Locate the cell with the specified text and output its (x, y) center coordinate. 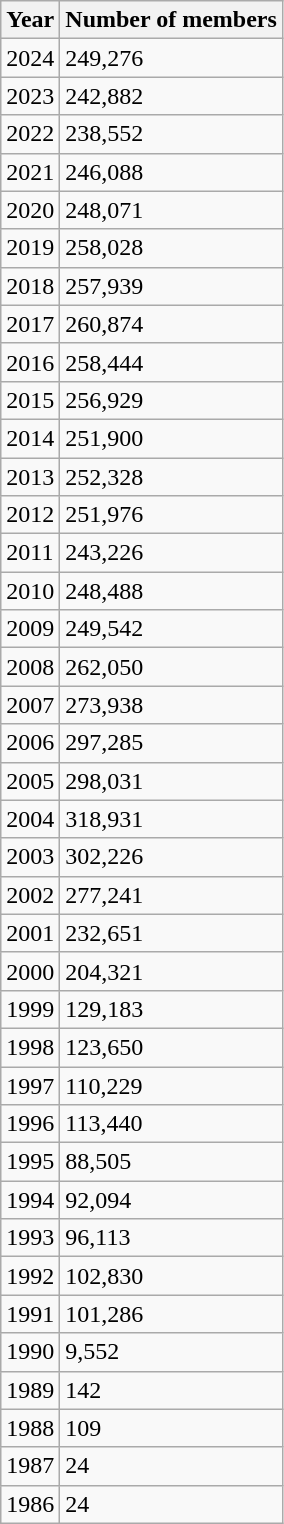
2019 (30, 248)
2009 (30, 629)
277,241 (172, 895)
258,028 (172, 248)
2006 (30, 743)
2007 (30, 705)
2017 (30, 324)
2016 (30, 362)
1992 (30, 1276)
1990 (30, 1352)
302,226 (172, 857)
1997 (30, 1085)
1988 (30, 1428)
248,071 (172, 210)
257,939 (172, 286)
2000 (30, 971)
262,050 (172, 667)
129,183 (172, 1009)
96,113 (172, 1238)
2005 (30, 781)
2001 (30, 933)
2020 (30, 210)
1987 (30, 1466)
Year (30, 20)
246,088 (172, 172)
2010 (30, 591)
2008 (30, 667)
1999 (30, 1009)
142 (172, 1390)
113,440 (172, 1124)
249,276 (172, 58)
242,882 (172, 96)
1991 (30, 1314)
243,226 (172, 553)
2015 (30, 400)
2024 (30, 58)
88,505 (172, 1162)
102,830 (172, 1276)
318,931 (172, 819)
92,094 (172, 1200)
9,552 (172, 1352)
Number of members (172, 20)
256,929 (172, 400)
109 (172, 1428)
1989 (30, 1390)
238,552 (172, 134)
297,285 (172, 743)
273,938 (172, 705)
260,874 (172, 324)
298,031 (172, 781)
2004 (30, 819)
1986 (30, 1504)
2021 (30, 172)
2013 (30, 477)
249,542 (172, 629)
251,900 (172, 438)
2014 (30, 438)
2023 (30, 96)
101,286 (172, 1314)
204,321 (172, 971)
232,651 (172, 933)
2002 (30, 895)
1998 (30, 1047)
2018 (30, 286)
110,229 (172, 1085)
258,444 (172, 362)
123,650 (172, 1047)
251,976 (172, 515)
2003 (30, 857)
252,328 (172, 477)
1994 (30, 1200)
2012 (30, 515)
2011 (30, 553)
248,488 (172, 591)
1996 (30, 1124)
1993 (30, 1238)
2022 (30, 134)
1995 (30, 1162)
